Find where the given text appears and provide that cell's center as [X, Y] coordinate. 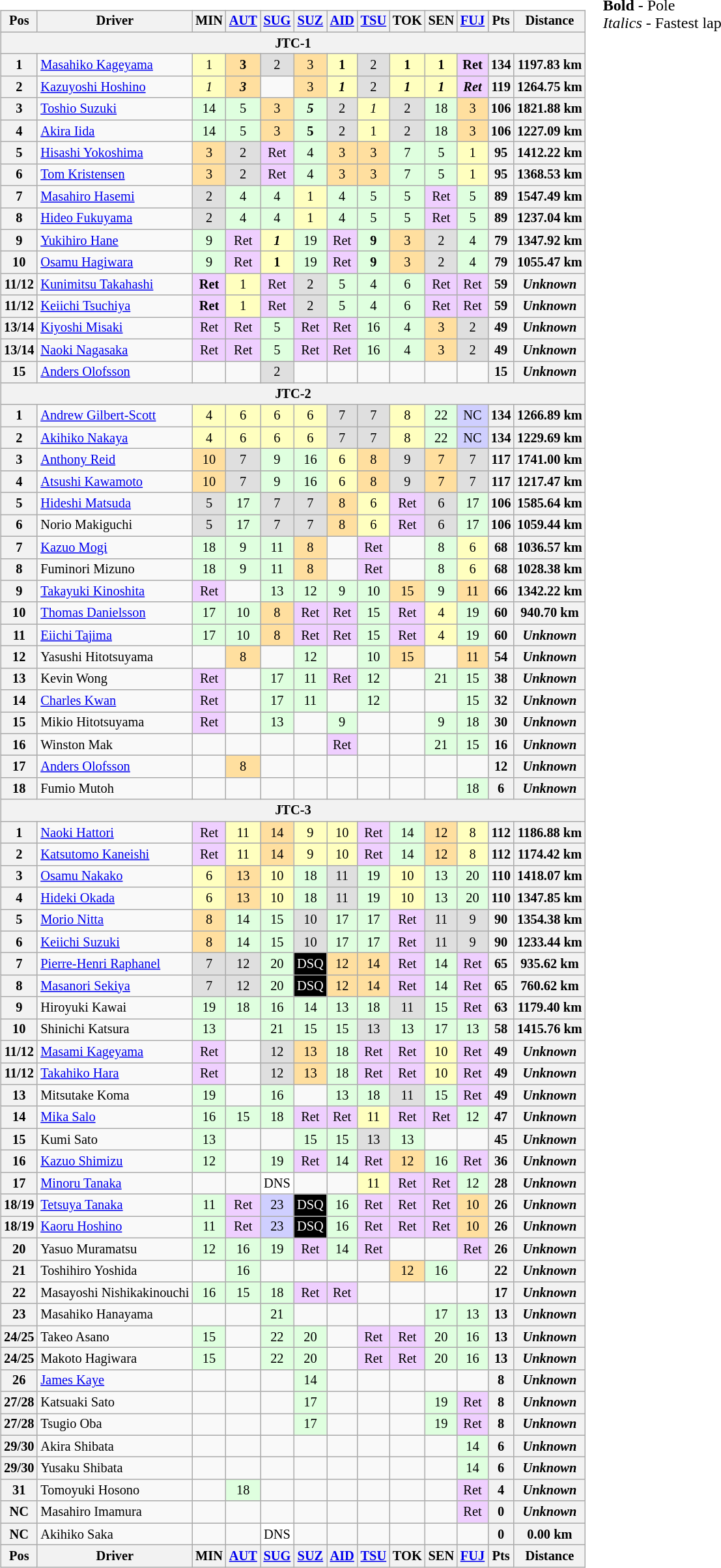
Thomas Danielsson [115, 613]
1547.49 km [550, 197]
Pierre-Henri Raphanel [115, 964]
1229.69 km [550, 438]
Fumio Mutoh [115, 789]
Takayuki Kinoshita [115, 592]
Hideo Fukuyama [115, 219]
Naoki Hattori [115, 833]
Masahiko Kageyama [115, 65]
1368.53 km [550, 175]
Hideki Okada [115, 898]
1354.38 km [550, 920]
935.62 km [550, 964]
Keiichi Tsuchiya [115, 306]
1028.38 km [550, 569]
1821.88 km [550, 109]
Masayoshi Nishikakinouchi [115, 1293]
Yasushi Hitotsuyama [115, 657]
Tsugio Oba [115, 1425]
JTC-1 [293, 43]
940.70 km [550, 613]
Yasuo Muramatsu [115, 1249]
Kazuo Shimizu [115, 1162]
Hiroyuki Kawai [115, 1008]
63 [501, 1008]
Kevin Wong [115, 679]
Yusaku Shibata [115, 1468]
Tom Kristensen [115, 175]
Fuminori Mizuno [115, 569]
Kiyoshi Misaki [115, 328]
Katsutomo Kaneishi [115, 855]
1237.04 km [550, 219]
1217.47 km [550, 481]
54 [501, 657]
1186.88 km [550, 833]
1415.76 km [550, 1030]
Shinichi Katsura [115, 1030]
Tomoyuki Hosono [115, 1490]
Mitsutake Koma [115, 1096]
Hisashi Yokoshima [115, 153]
Masahiro Hasemi [115, 197]
Morio Nitta [115, 920]
JTC-3 [293, 810]
Norio Makiguchi [115, 526]
James Kaye [115, 1380]
Masami Kageyama [115, 1051]
Keiichi Suzuki [115, 942]
Andrew Gilbert-Scott [115, 416]
1036.57 km [550, 547]
Akira Shibata [115, 1446]
Kaoru Hoshino [115, 1227]
1585.64 km [550, 504]
1342.22 km [550, 592]
36 [501, 1162]
Masahiko Hanayama [115, 1315]
Masanori Sekiya [115, 986]
Naoki Nagasaka [115, 350]
Takeo Asano [115, 1337]
Makoto Hagiwara [115, 1359]
32 [501, 701]
Kazuyoshi Hoshino [115, 87]
Winston Mak [115, 745]
45 [501, 1139]
Mikio Hitotsuyama [115, 723]
119 [501, 87]
Anthony Reid [115, 460]
Mika Salo [115, 1117]
47 [501, 1117]
66 [501, 592]
1418.07 km [550, 876]
760.62 km [550, 986]
38 [501, 679]
1233.44 km [550, 942]
Toshio Suzuki [115, 109]
Takahiko Hara [115, 1074]
Atsushi Kawamoto [115, 481]
1059.44 km [550, 526]
Akihiko Saka [115, 1534]
1266.89 km [550, 416]
1197.83 km [550, 65]
1055.47 km [550, 263]
Toshihiro Yoshida [115, 1271]
1412.22 km [550, 153]
1347.92 km [550, 240]
Masahiro Imamura [115, 1512]
30 [501, 723]
Osamu Hagiwara [115, 263]
1264.75 km [550, 87]
1179.40 km [550, 1008]
JTC-2 [293, 394]
58 [501, 1030]
Akira Iida [115, 131]
Minoru Tanaka [115, 1183]
Tetsuya Tanaka [115, 1205]
0.00 km [550, 1534]
Yukihiro Hane [115, 240]
Katsuaki Sato [115, 1403]
Eiichi Tajima [115, 635]
28 [501, 1183]
31 [19, 1490]
Kazuo Mogi [115, 547]
Osamu Nakako [115, 876]
1741.00 km [550, 460]
1174.42 km [550, 855]
Hideshi Matsuda [115, 504]
Charles Kwan [115, 701]
Kumi Sato [115, 1139]
Kunimitsu Takahashi [115, 285]
1347.85 km [550, 898]
1227.09 km [550, 131]
Akihiko Nakaya [115, 438]
